Return [x, y] of the center of cell containing provided text 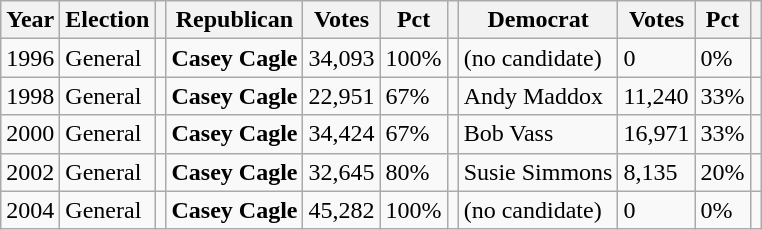
Susie Simmons [538, 172]
20% [722, 172]
1998 [30, 96]
Year [30, 20]
Andy Maddox [538, 96]
80% [414, 172]
34,093 [342, 58]
16,971 [656, 134]
11,240 [656, 96]
Bob Vass [538, 134]
8,135 [656, 172]
2004 [30, 210]
1996 [30, 58]
45,282 [342, 210]
2000 [30, 134]
Election [108, 20]
Republican [234, 20]
32,645 [342, 172]
2002 [30, 172]
Democrat [538, 20]
22,951 [342, 96]
34,424 [342, 134]
